Scan for the cell matching the given text and deliver its (x, y) coordinate at center. 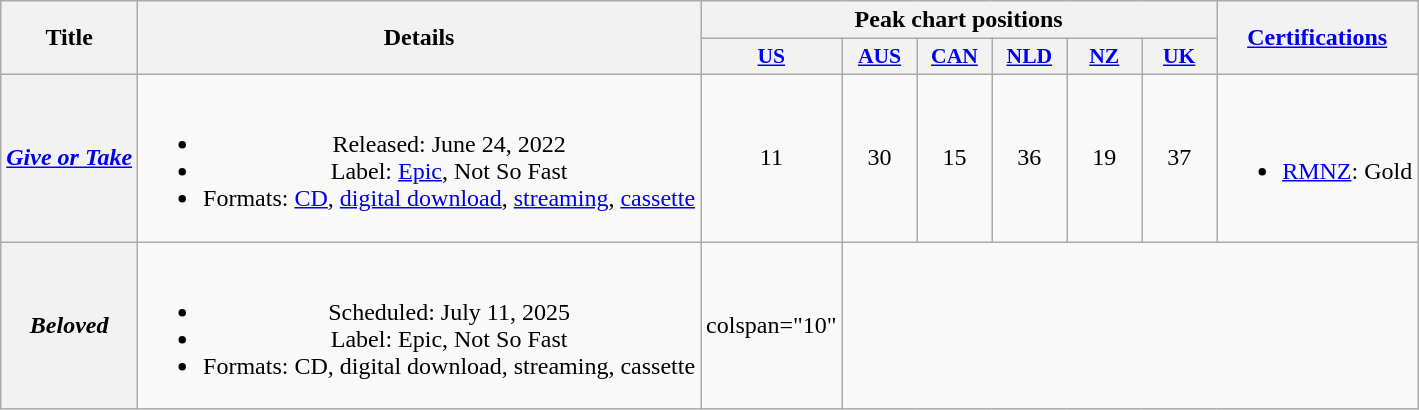
Certifications (1318, 38)
Beloved (70, 326)
Released: June 24, 2022Label: Epic, Not So FastFormats: CD, digital download, streaming, cassette (420, 158)
Title (70, 38)
UK (1180, 57)
Details (420, 38)
CAN (954, 57)
NZ (1104, 57)
30 (880, 158)
colspan="10" (772, 326)
NLD (1030, 57)
AUS (880, 57)
RMNZ: Gold (1318, 158)
US (772, 57)
37 (1180, 158)
11 (772, 158)
36 (1030, 158)
Peak chart positions (959, 20)
Give or Take (70, 158)
15 (954, 158)
Scheduled: July 11, 2025Label: Epic, Not So FastFormats: CD, digital download, streaming, cassette (420, 326)
19 (1104, 158)
